Extract the (X, Y) coordinate from the center of the cell holding the provided text.  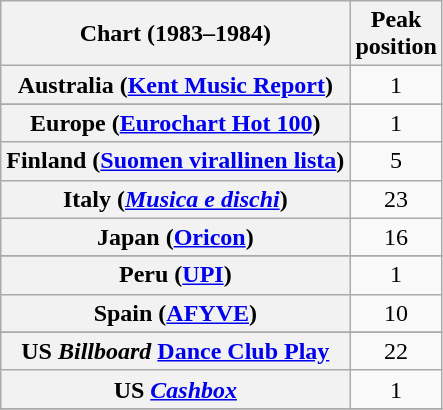
Japan (Oricon) (176, 237)
Chart (1983–1984) (176, 34)
5 (396, 161)
US Cashbox (176, 389)
23 (396, 199)
Peru (UPI) (176, 275)
22 (396, 351)
Europe (Eurochart Hot 100) (176, 123)
Finland (Suomen virallinen lista) (176, 161)
US Billboard Dance Club Play (176, 351)
Italy (Musica e dischi) (176, 199)
Peakposition (396, 34)
16 (396, 237)
Australia (Kent Music Report) (176, 85)
10 (396, 313)
Spain (AFYVE) (176, 313)
